Determine the [x, y] coordinate at the center of the cell enclosing the given text.  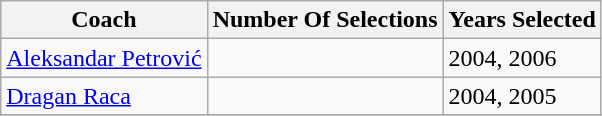
2004, 2006 [522, 58]
2004, 2005 [522, 96]
Dragan Raca [104, 96]
Coach [104, 20]
Years Selected [522, 20]
Number Of Selections [325, 20]
Aleksandar Petrović [104, 58]
